Identify which cell holds the provided text, then report its (x, y) central coordinate. 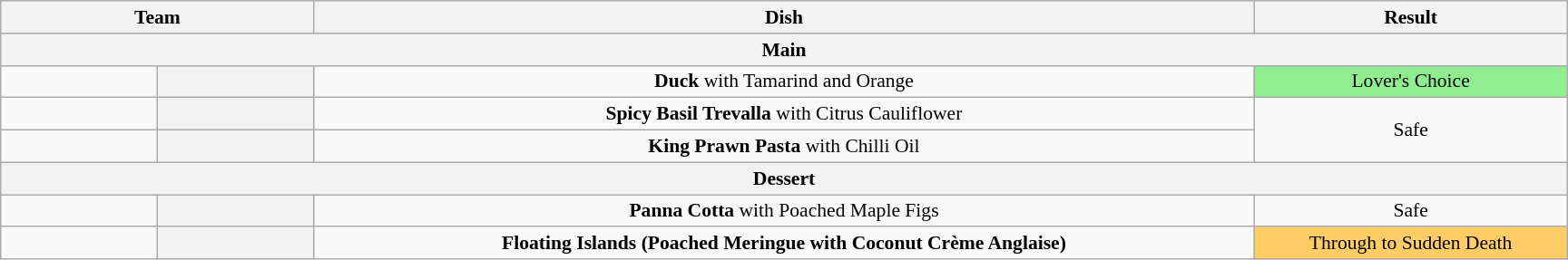
Team (158, 17)
Main (784, 50)
Dish (784, 17)
Floating Islands (Poached Meringue with Coconut Crème Anglaise) (784, 244)
Panna Cotta with Poached Maple Figs (784, 211)
Dessert (784, 178)
Through to Sudden Death (1410, 244)
King Prawn Pasta with Chilli Oil (784, 147)
Result (1410, 17)
Duck with Tamarind and Orange (784, 82)
Lover's Choice (1410, 82)
Spicy Basil Trevalla with Citrus Cauliflower (784, 114)
